Find where the given text appears and provide that cell's center as [x, y] coordinate. 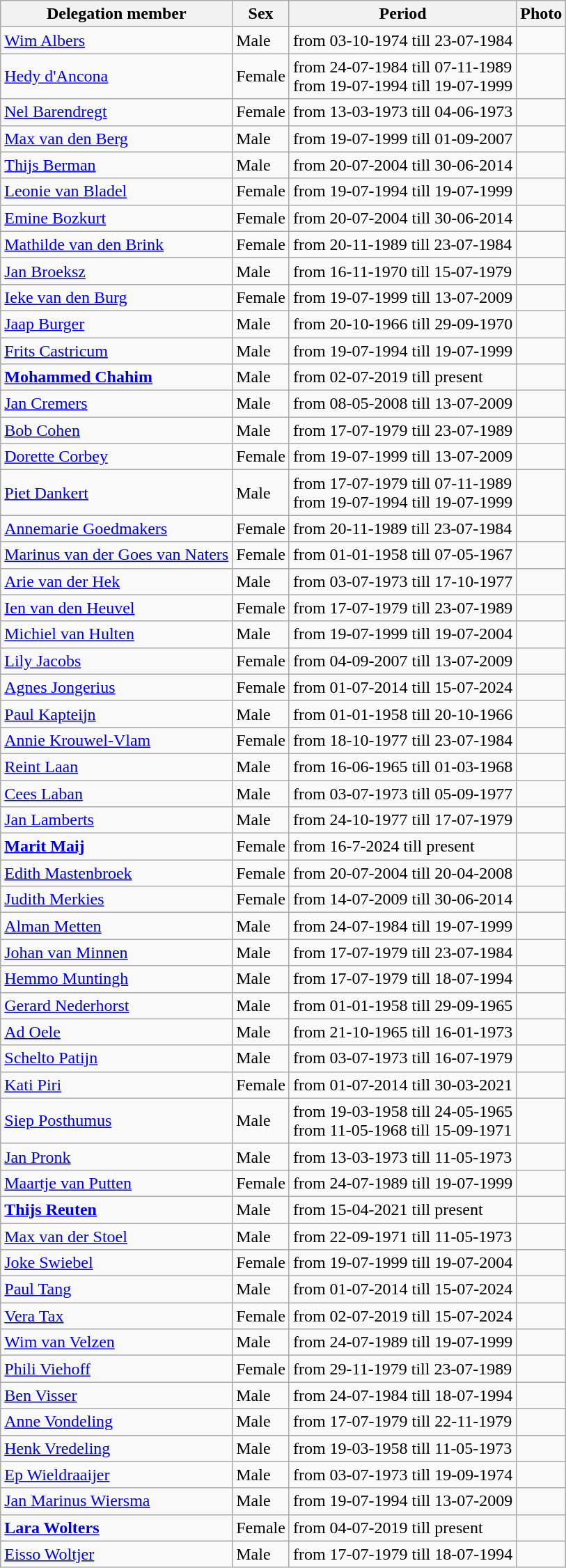
from 03-10-1974 till 23-07-1984 [402, 40]
Maartje van Putten [117, 1183]
Wim Albers [117, 40]
from 01-01-1958 till 29-09-1965 [402, 1005]
Max van der Stoel [117, 1236]
from 01-01-1958 till 20-10-1966 [402, 714]
Period [402, 14]
from 20-07-2004 till 20-04-2008 [402, 873]
Frits Castricum [117, 350]
Piet Dankert [117, 493]
Reint Laan [117, 767]
Jan Marinus Wiersma [117, 1501]
Sex [261, 14]
Hedy d'Ancona [117, 77]
from 18-10-1977 till 23-07-1984 [402, 740]
Thijs Berman [117, 165]
from 22-09-1971 till 11-05-1973 [402, 1236]
Jan Lamberts [117, 820]
Paul Tang [117, 1289]
Ep Wieldraaijer [117, 1475]
Dorette Corbey [117, 457]
Nel Barendregt [117, 112]
from 17-07-1979 till 23-07-1984 [402, 952]
Photo [542, 14]
from 20-10-1966 till 29-09-1970 [402, 324]
Cees Laban [117, 793]
from 19-03-1958 till 11-05-1973 [402, 1448]
from 03-07-1973 till 05-09-1977 [402, 793]
from 17-07-1979 till 22-11-1979 [402, 1422]
from 02-07-2019 till present [402, 377]
Jaap Burger [117, 324]
Kati Piri [117, 1085]
Arie van der Hek [117, 581]
Mohammed Chahim [117, 377]
Annie Krouwel-Vlam [117, 740]
Lara Wolters [117, 1528]
Judith Merkies [117, 900]
from 13-03-1973 till 11-05-1973 [402, 1157]
Schelto Patijn [117, 1058]
from 24-07-1984 till 07-11-1989from 19-07-1994 till 19-07-1999 [402, 77]
Paul Kapteijn [117, 714]
from 29-11-1979 till 23-07-1989 [402, 1369]
Jan Pronk [117, 1157]
Marinus van der Goes van Naters [117, 555]
from 16-06-1965 till 01-03-1968 [402, 767]
from 16-7-2024 till present [402, 847]
Michiel van Hulten [117, 634]
Marit Maij [117, 847]
from 08-05-2008 till 13-07-2009 [402, 404]
Emine Bozkurt [117, 218]
from 13-03-1973 till 04-06-1973 [402, 112]
from 17-07-1979 till 07-11-1989from 19-07-1994 till 19-07-1999 [402, 493]
Anne Vondeling [117, 1422]
Vera Tax [117, 1316]
Agnes Jongerius [117, 687]
Mathilde van den Brink [117, 244]
from 24-07-1984 till 18-07-1994 [402, 1395]
Eisso Woltjer [117, 1554]
from 03-07-1973 till 16-07-1979 [402, 1058]
Ben Visser [117, 1395]
Thijs Reuten [117, 1209]
Joke Swiebel [117, 1263]
from 19-03-1958 till 24-05-1965from 11-05-1968 till 15-09-1971 [402, 1121]
Henk Vredeling [117, 1448]
from 01-07-2014 till 30-03-2021 [402, 1085]
Johan van Minnen [117, 952]
Lily Jacobs [117, 661]
Phili Viehoff [117, 1369]
from 21-10-1965 till 16-01-1973 [402, 1032]
Hemmo Muntingh [117, 979]
Ad Oele [117, 1032]
from 04-09-2007 till 13-07-2009 [402, 661]
Max van den Berg [117, 139]
Jan Broeksz [117, 271]
Ien van den Heuvel [117, 608]
from 01-01-1958 till 07-05-1967 [402, 555]
Ieke van den Burg [117, 297]
Siep Posthumus [117, 1121]
Annemarie Goedmakers [117, 528]
from 04-07-2019 till present [402, 1528]
Leonie van Bladel [117, 191]
Delegation member [117, 14]
from 16-11-1970 till 15-07-1979 [402, 271]
Gerard Nederhorst [117, 1005]
from 14-07-2009 till 30-06-2014 [402, 900]
Wim van Velzen [117, 1342]
Jan Cremers [117, 404]
from 15-04-2021 till present [402, 1209]
from 24-10-1977 till 17-07-1979 [402, 820]
Edith Mastenbroek [117, 873]
Bob Cohen [117, 430]
from 03-07-1973 till 19-09-1974 [402, 1475]
from 19-07-1999 till 01-09-2007 [402, 139]
Alman Metten [117, 926]
from 03-07-1973 till 17-10-1977 [402, 581]
from 24-07-1984 till 19-07-1999 [402, 926]
from 02-07-2019 till 15-07-2024 [402, 1316]
from 19-07-1994 till 13-07-2009 [402, 1501]
